Provide the [x, y] coordinate of the cell's center where the given text is located.  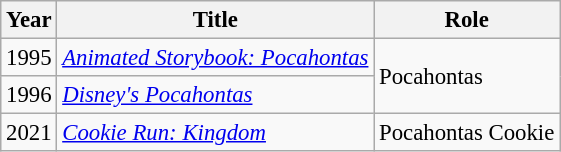
Cookie Run: Kingdom [216, 133]
2021 [29, 133]
Role [467, 20]
Disney's Pocahontas [216, 95]
Title [216, 20]
Animated Storybook: Pocahontas [216, 58]
1996 [29, 95]
Pocahontas [467, 76]
1995 [29, 58]
Year [29, 20]
Pocahontas Cookie [467, 133]
